Provide the [x, y] coordinate of the cell's center where the given text is located.  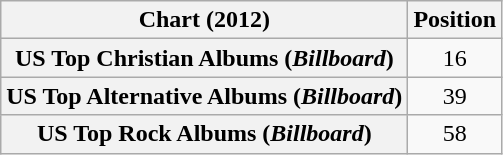
US Top Rock Albums (Billboard) [204, 134]
Chart (2012) [204, 20]
16 [455, 58]
US Top Alternative Albums (Billboard) [204, 96]
39 [455, 96]
58 [455, 134]
Position [455, 20]
US Top Christian Albums (Billboard) [204, 58]
